Scan for the cell matching the given text and deliver its [x, y] coordinate at center. 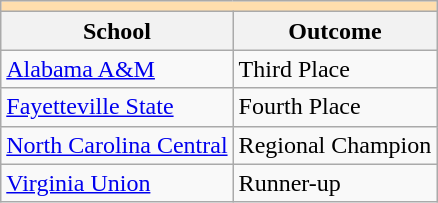
Third Place [335, 69]
Outcome [335, 31]
Virginia Union [117, 183]
School [117, 31]
Runner-up [335, 183]
Regional Champion [335, 145]
Alabama A&M [117, 69]
North Carolina Central [117, 145]
Fourth Place [335, 107]
Fayetteville State [117, 107]
